From the cell containing the given text, extract its center point as [x, y] coordinate. 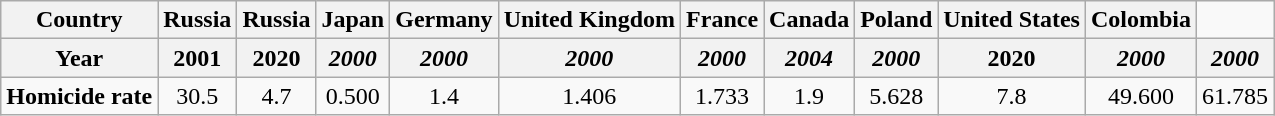
Germany [444, 20]
United Kingdom [589, 20]
Colombia [1140, 20]
United States [1012, 20]
4.7 [276, 96]
49.600 [1140, 96]
Japan [353, 20]
Year [80, 58]
1.406 [589, 96]
2001 [198, 58]
7.8 [1012, 96]
Homicide rate [80, 96]
Poland [896, 20]
5.628 [896, 96]
61.785 [1236, 96]
Country [80, 20]
1.4 [444, 96]
30.5 [198, 96]
2004 [810, 58]
1.9 [810, 96]
France [722, 20]
Canada [810, 20]
0.500 [353, 96]
1.733 [722, 96]
